Pinpoint the cell where the given text exists, returning its (X, Y) midpoint coordinate. 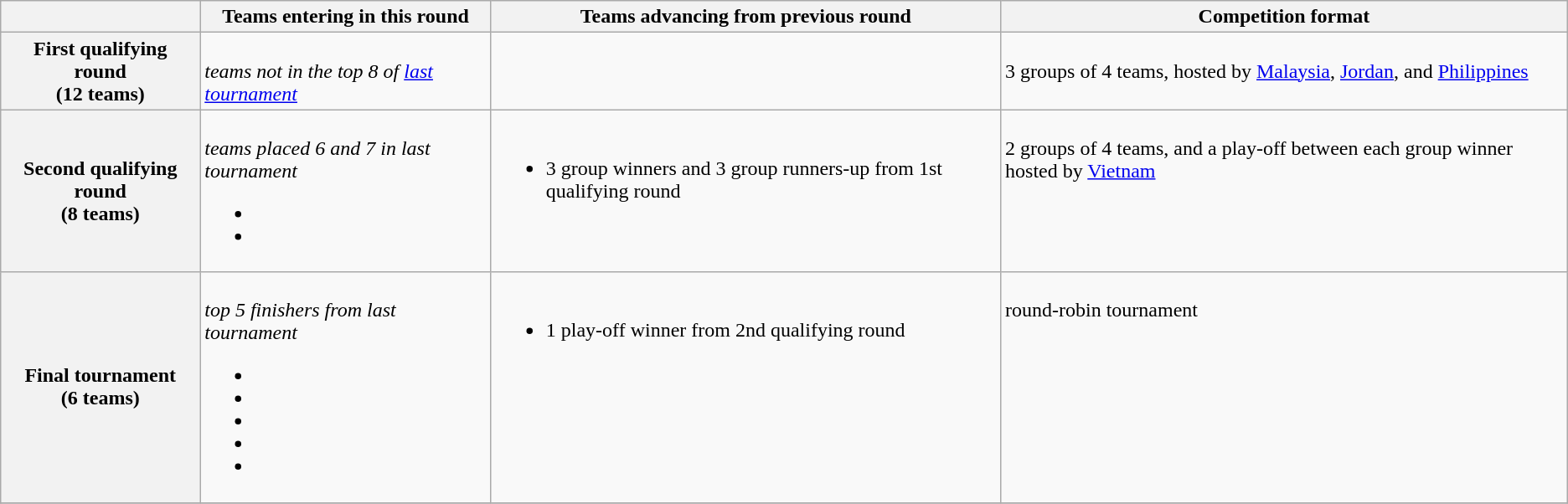
top 5 finishers from last tournament (346, 387)
round-robin tournament (1285, 387)
Competition format (1285, 17)
Second qualifying round (8 teams) (101, 191)
2 groups of 4 teams, and a play-off between each group winner hosted by Vietnam (1285, 191)
3 group winners and 3 group runners-up from 1st qualifying round (745, 191)
Final tournament (6 teams) (101, 387)
1 play-off winner from 2nd qualifying round (745, 387)
teams placed 6 and 7 in last tournament (346, 191)
3 groups of 4 teams, hosted by Malaysia, Jordan, and Philippines (1285, 71)
Teams advancing from previous round (745, 17)
First qualifying round (12 teams) (101, 71)
teams not in the top 8 of last tournament (346, 71)
Teams entering in this round (346, 17)
